For the text-containing cell, return its midpoint in (X, Y) coordinate format. 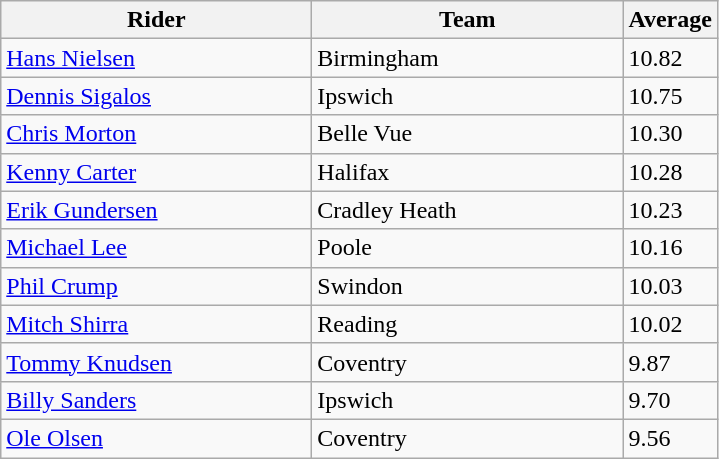
Swindon (468, 286)
Cradley Heath (468, 210)
10.75 (670, 96)
Erik Gundersen (156, 210)
Chris Morton (156, 134)
Team (468, 20)
9.70 (670, 400)
9.56 (670, 438)
Mitch Shirra (156, 324)
Birmingham (468, 58)
Rider (156, 20)
10.23 (670, 210)
10.30 (670, 134)
Phil Crump (156, 286)
10.28 (670, 172)
Belle Vue (468, 134)
Michael Lee (156, 248)
10.02 (670, 324)
10.03 (670, 286)
Reading (468, 324)
Billy Sanders (156, 400)
Average (670, 20)
Halifax (468, 172)
Kenny Carter (156, 172)
Dennis Sigalos (156, 96)
10.16 (670, 248)
9.87 (670, 362)
Poole (468, 248)
Ole Olsen (156, 438)
Tommy Knudsen (156, 362)
10.82 (670, 58)
Hans Nielsen (156, 58)
